Pinpoint the cell where the given text exists, returning its (x, y) midpoint coordinate. 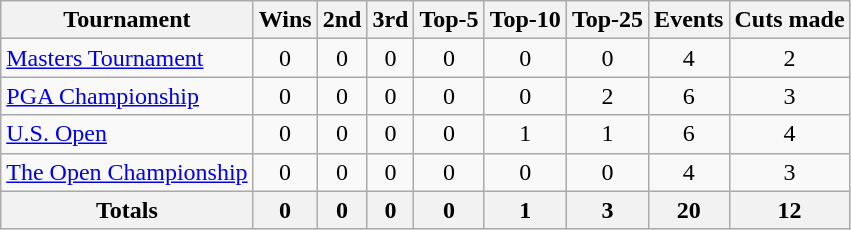
Top-10 (525, 20)
PGA Championship (127, 96)
Cuts made (790, 20)
Totals (127, 210)
Events (689, 20)
Top-5 (449, 20)
The Open Championship (127, 172)
2nd (342, 20)
Top-25 (607, 20)
Masters Tournament (127, 58)
Wins (285, 20)
U.S. Open (127, 134)
20 (689, 210)
Tournament (127, 20)
3rd (390, 20)
12 (790, 210)
